Pinpoint the cell where the given text exists, returning its (X, Y) midpoint coordinate. 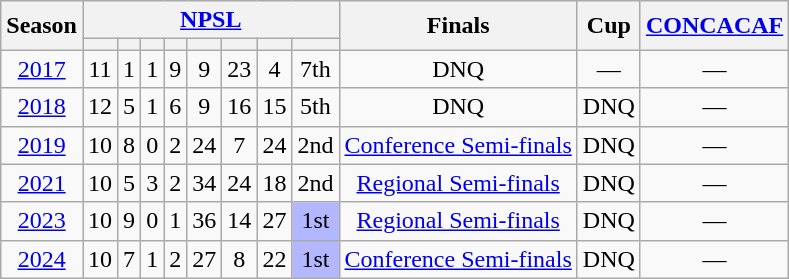
16 (240, 107)
12 (100, 107)
23 (240, 69)
22 (274, 259)
2017 (42, 69)
CONCACAF (714, 26)
18 (274, 183)
11 (100, 69)
36 (204, 221)
2024 (42, 259)
7th (316, 69)
15 (274, 107)
Season (42, 26)
2023 (42, 221)
6 (176, 107)
4 (274, 69)
34 (204, 183)
Finals (458, 26)
Cup (608, 26)
5th (316, 107)
2019 (42, 145)
2018 (42, 107)
14 (240, 221)
2021 (42, 183)
NPSL (210, 20)
3 (152, 183)
